Return the (X, Y) coordinate for the center point of the cell that contains the specified text.  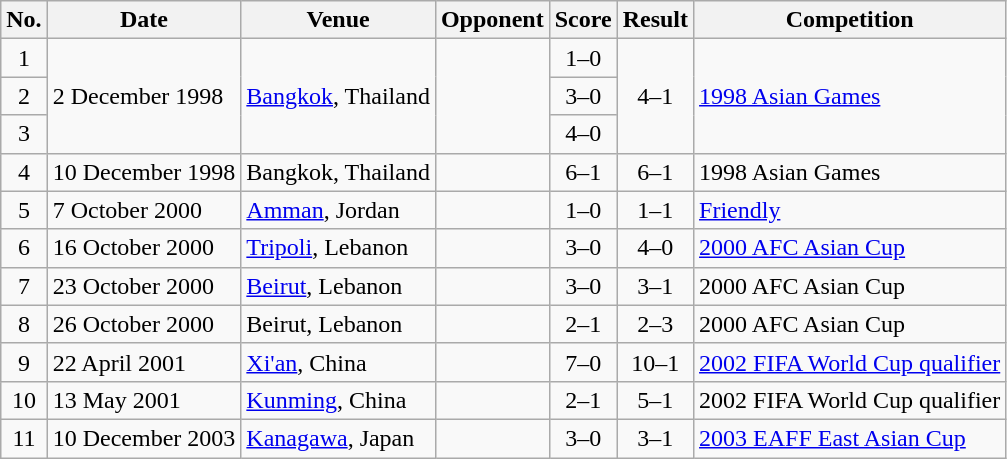
4 (24, 172)
13 May 2001 (144, 400)
Friendly (850, 210)
Competition (850, 20)
7–0 (583, 362)
Date (144, 20)
2 December 1998 (144, 96)
11 (24, 438)
1 (24, 58)
9 (24, 362)
6 (24, 248)
No. (24, 20)
4–1 (655, 96)
2003 EAFF East Asian Cup (850, 438)
5–1 (655, 400)
Kanagawa, Japan (338, 438)
2–3 (655, 324)
5 (24, 210)
8 (24, 324)
16 October 2000 (144, 248)
7 (24, 286)
2 (24, 96)
Xi'an, China (338, 362)
23 October 2000 (144, 286)
Tripoli, Lebanon (338, 248)
Amman, Jordan (338, 210)
Score (583, 20)
Result (655, 20)
22 April 2001 (144, 362)
1–1 (655, 210)
10 December 2003 (144, 438)
10–1 (655, 362)
Opponent (492, 20)
Kunming, China (338, 400)
10 (24, 400)
Venue (338, 20)
26 October 2000 (144, 324)
7 October 2000 (144, 210)
10 December 1998 (144, 172)
3 (24, 134)
